Capture the cell that displays the provided text and extract its [x, y] central coordinate. 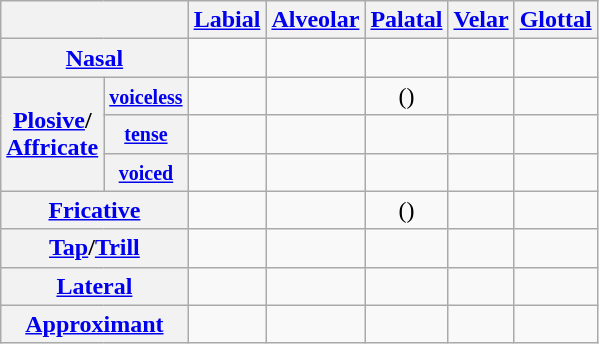
Glottal [556, 20]
Lateral [94, 286]
tense [146, 134]
Fricative [94, 210]
Velar [481, 20]
Nasal [94, 58]
Palatal [406, 20]
voiced [146, 172]
Tap/Trill [94, 248]
Approximant [94, 324]
voiceless [146, 96]
Alveolar [316, 20]
Plosive/Affricate [52, 134]
Labial [227, 20]
